Identify which cell holds the provided text, then report its (X, Y) central coordinate. 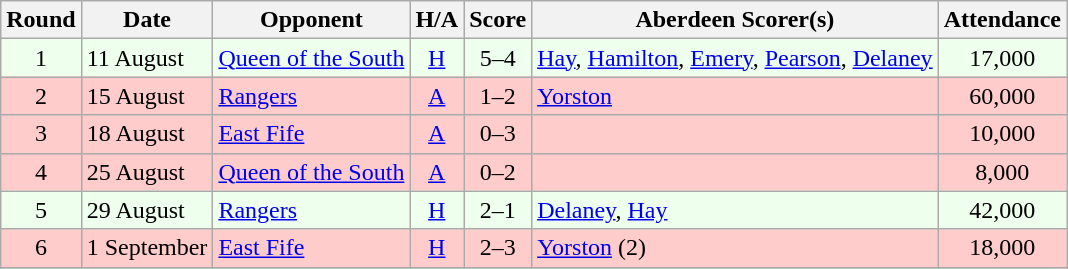
29 August (147, 210)
5 (41, 210)
2 (41, 96)
11 August (147, 58)
Hay, Hamilton, Emery, Pearson, Delaney (736, 58)
Aberdeen Scorer(s) (736, 20)
Attendance (1002, 20)
25 August (147, 172)
60,000 (1002, 96)
Date (147, 20)
Opponent (312, 20)
Round (41, 20)
1 (41, 58)
Score (498, 20)
2–1 (498, 210)
8,000 (1002, 172)
10,000 (1002, 134)
H/A (437, 20)
Yorston (736, 96)
15 August (147, 96)
17,000 (1002, 58)
5–4 (498, 58)
1 September (147, 248)
42,000 (1002, 210)
3 (41, 134)
Delaney, Hay (736, 210)
2–3 (498, 248)
18,000 (1002, 248)
18 August (147, 134)
1–2 (498, 96)
0–2 (498, 172)
Yorston (2) (736, 248)
0–3 (498, 134)
6 (41, 248)
4 (41, 172)
